Determine the (X, Y) coordinate at the center of the cell enclosing the given text.  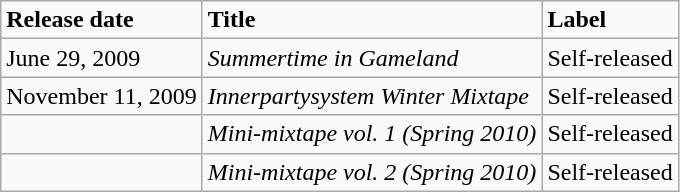
Release date (102, 20)
November 11, 2009 (102, 96)
Innerpartysystem Winter Mixtape (372, 96)
June 29, 2009 (102, 58)
Mini-mixtape vol. 1 (Spring 2010) (372, 134)
Summertime in Gameland (372, 58)
Mini-mixtape vol. 2 (Spring 2010) (372, 172)
Title (372, 20)
Label (610, 20)
